From the cell containing the given text, extract its center point as (x, y) coordinate. 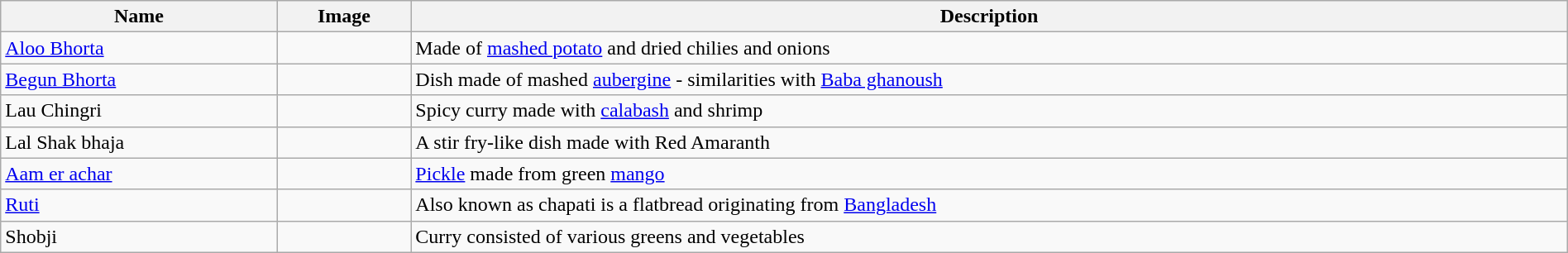
Image (344, 17)
Lal Shak bhaja (139, 142)
Made of mashed potato and dried chilies and onions (989, 48)
Pickle made from green mango (989, 174)
Lau Chingri (139, 111)
Dish made of mashed aubergine - similarities with Baba ghanoush (989, 79)
Ruti (139, 205)
Name (139, 17)
Curry consisted of various greens and vegetables (989, 236)
Description (989, 17)
Begun Bhorta (139, 79)
A stir fry-like dish made with Red Amaranth (989, 142)
Also known as chapati is a flatbread originating from Bangladesh (989, 205)
Aloo Bhorta (139, 48)
Spicy curry made with calabash and shrimp (989, 111)
Shobji (139, 236)
Aam er achar (139, 174)
